Search for the cell housing the specified text and yield its (x, y) center coordinate. 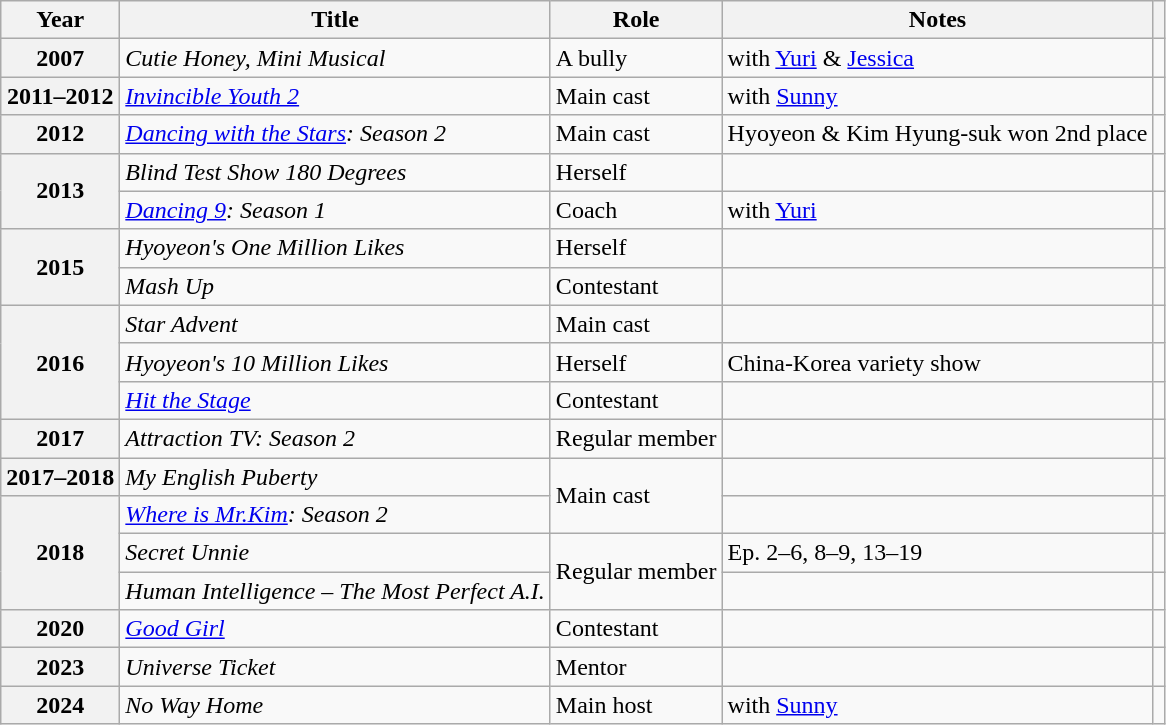
Dancing with the Stars: Season 2 (336, 134)
Main host (636, 705)
2011–2012 (60, 96)
2018 (60, 553)
2016 (60, 362)
Cutie Honey, Mini Musical (336, 58)
Blind Test Show 180 Degrees (336, 172)
Secret Unnie (336, 553)
A bully (636, 58)
Hyoyeon's 10 Million Likes (336, 362)
2020 (60, 629)
Mentor (636, 667)
Coach (636, 210)
Attraction TV: Season 2 (336, 438)
Year (60, 20)
2024 (60, 705)
2015 (60, 267)
with Yuri (938, 210)
with Yuri & Jessica (938, 58)
Hit the Stage (336, 400)
Universe Ticket (336, 667)
Human Intelligence – The Most Perfect A.I. (336, 591)
2007 (60, 58)
2023 (60, 667)
Hyoyeon & Kim Hyung-suk won 2nd place (938, 134)
Star Advent (336, 324)
China-Korea variety show (938, 362)
2012 (60, 134)
Notes (938, 20)
2017–2018 (60, 477)
Mash Up (336, 286)
Dancing 9: Season 1 (336, 210)
Ep. 2–6, 8–9, 13–19 (938, 553)
Role (636, 20)
No Way Home (336, 705)
Hyoyeon's One Million Likes (336, 248)
My English Puberty (336, 477)
2013 (60, 191)
Good Girl (336, 629)
Where is Mr.Kim: Season 2 (336, 515)
Invincible Youth 2 (336, 96)
2017 (60, 438)
Title (336, 20)
